Extract the (X, Y) coordinate from the center of the cell holding the provided text.  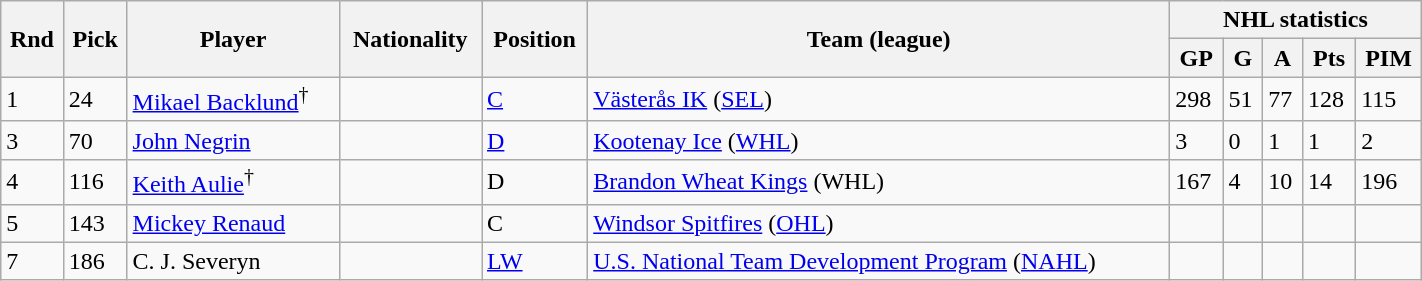
GP (1196, 58)
Västerås IK (SEL) (879, 100)
Mikael Backlund† (233, 100)
Pick (95, 39)
51 (1243, 100)
196 (1389, 182)
10 (1283, 182)
167 (1196, 182)
0 (1243, 140)
70 (95, 140)
77 (1283, 100)
128 (1328, 100)
Pts (1328, 58)
5 (32, 223)
Windsor Spitfires (OHL) (879, 223)
NHL statistics (1296, 20)
PIM (1389, 58)
LW (535, 261)
Rnd (32, 39)
John Negrin (233, 140)
2 (1389, 140)
115 (1389, 100)
116 (95, 182)
Mickey Renaud (233, 223)
A (1283, 58)
Position (535, 39)
Brandon Wheat Kings (WHL) (879, 182)
143 (95, 223)
7 (32, 261)
G (1243, 58)
Kootenay Ice (WHL) (879, 140)
186 (95, 261)
U.S. National Team Development Program (NAHL) (879, 261)
Team (league) (879, 39)
14 (1328, 182)
Nationality (410, 39)
C. J. Severyn (233, 261)
Keith Aulie† (233, 182)
Player (233, 39)
298 (1196, 100)
24 (95, 100)
